Return the [x, y] coordinate for the center point of the cell that contains the specified text.  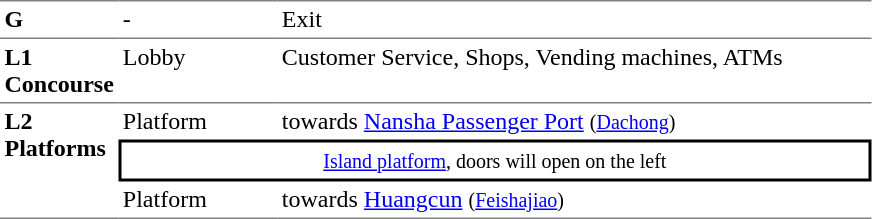
Exit [574, 19]
L1Concourse [59, 71]
Lobby [198, 71]
towards Nansha Passenger Port (Dachong) [574, 122]
Customer Service, Shops, Vending machines, ATMs [574, 71]
Platform [198, 122]
- [198, 19]
Island platform, doors will open on the left [494, 161]
G [59, 19]
